Search for the cell housing the specified text and yield its (x, y) center coordinate. 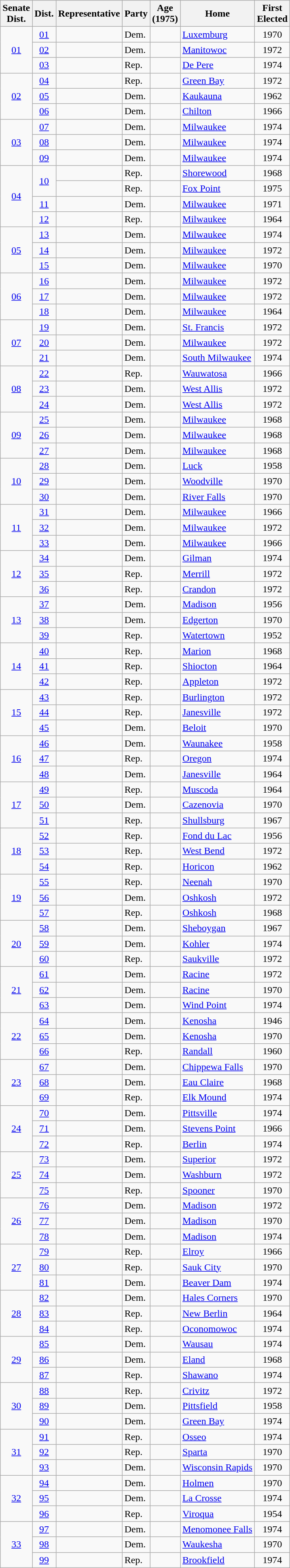
60 (44, 959)
Beloit (218, 728)
1946 (273, 1021)
Sparta (218, 1452)
38 (44, 620)
Wind Point (218, 1005)
54 (44, 866)
Marion (218, 651)
Stevens Point (218, 1128)
Manitowoc (218, 50)
Pittsville (218, 1113)
56 (44, 897)
Gilman (218, 558)
Crandon (218, 589)
50 (44, 805)
79 (44, 1252)
St. Francis (218, 327)
Cazenovia (218, 805)
Pittsfield (218, 1406)
39 (44, 635)
Hales Corners (218, 1298)
Appleton (218, 681)
Fond du Lac (218, 836)
New Berlin (218, 1313)
85 (44, 1344)
63 (44, 1005)
Superior (218, 1159)
77 (44, 1221)
88 (44, 1390)
Shawano (218, 1375)
96 (44, 1514)
78 (44, 1236)
Woodville (218, 481)
Representative (89, 14)
Horicon (218, 866)
Party (136, 14)
98 (44, 1545)
41 (44, 666)
Oregon (218, 759)
55 (44, 882)
Elroy (218, 1252)
1954 (273, 1514)
90 (44, 1421)
Chilton (218, 111)
Muscoda (218, 789)
Edgerton (218, 620)
73 (44, 1159)
47 (44, 759)
Viroqua (218, 1514)
52 (44, 836)
Wausau (218, 1344)
76 (44, 1206)
93 (44, 1468)
Elk Mound (218, 1098)
84 (44, 1329)
Neenah (218, 882)
Luck (218, 466)
80 (44, 1267)
Osseo (218, 1437)
65 (44, 1036)
62 (44, 990)
Merrill (218, 574)
87 (44, 1375)
Wisconsin Rapids (218, 1468)
Berlin (218, 1144)
Watertown (218, 635)
91 (44, 1437)
82 (44, 1298)
66 (44, 1051)
69 (44, 1098)
45 (44, 728)
40 (44, 651)
West Bend (218, 851)
46 (44, 743)
99 (44, 1560)
1971 (273, 204)
River Falls (218, 497)
53 (44, 851)
83 (44, 1313)
1952 (273, 635)
43 (44, 697)
South Milwaukee (218, 358)
70 (44, 1113)
Saukville (218, 959)
57 (44, 913)
Dist. (44, 14)
SenateDist. (16, 14)
Eland (218, 1360)
48 (44, 774)
Sauk City (218, 1267)
59 (44, 944)
34 (44, 558)
Age(1975) (165, 14)
Wauwatosa (218, 373)
75 (44, 1190)
74 (44, 1174)
92 (44, 1452)
95 (44, 1498)
Crivitz (218, 1390)
Eau Claire (218, 1082)
Waukesha (218, 1545)
Kohler (218, 944)
71 (44, 1128)
51 (44, 820)
35 (44, 574)
Oconomowoc (218, 1329)
81 (44, 1283)
97 (44, 1529)
FirstElected (273, 14)
64 (44, 1021)
72 (44, 1144)
Sheboygan (218, 928)
Shorewood (218, 173)
Holmen (218, 1483)
44 (44, 713)
49 (44, 789)
Brookfield (218, 1560)
Spooner (218, 1190)
68 (44, 1082)
Beaver Dam (218, 1283)
89 (44, 1406)
Washburn (218, 1174)
Randall (218, 1051)
Home (218, 14)
Shullsburg (218, 820)
Fox Point (218, 188)
61 (44, 974)
1960 (273, 1051)
De Pere (218, 65)
Luxemburg (218, 34)
Menomonee Falls (218, 1529)
36 (44, 589)
Chippewa Falls (218, 1067)
La Crosse (218, 1498)
Shiocton (218, 666)
42 (44, 681)
94 (44, 1483)
Burlington (218, 697)
1975 (273, 188)
Kaukauna (218, 96)
67 (44, 1067)
86 (44, 1360)
58 (44, 928)
37 (44, 604)
Waunakee (218, 743)
